Return the [x, y] coordinate for the center point of the cell that contains the specified text.  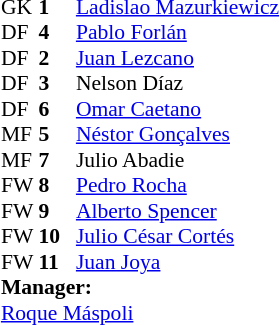
4 [57, 33]
Manager: [140, 287]
7 [57, 160]
9 [57, 211]
Juan Lezcano [178, 58]
5 [57, 135]
3 [57, 83]
Pablo Forlán [178, 33]
Néstor Gonçalves [178, 135]
Alberto Spencer [178, 211]
Pedro Rocha [178, 185]
Julio Abadie [178, 160]
8 [57, 185]
Nelson Díaz [178, 83]
11 [57, 262]
2 [57, 58]
Julio César Cortés [178, 237]
Juan Joya [178, 262]
6 [57, 109]
Omar Caetano [178, 109]
10 [57, 237]
